Return the [x, y] coordinate for the center point of the cell that contains the specified text.  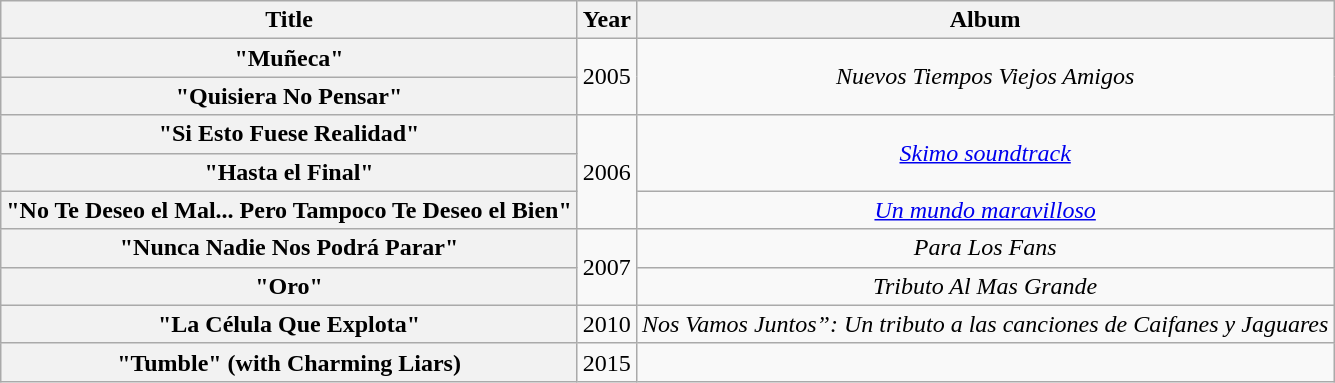
2007 [606, 267]
"Nunca Nadie Nos Podrá Parar" [290, 248]
"Quisiera No Pensar" [290, 96]
"Tumble" (with Charming Liars) [290, 362]
Skimo soundtrack [984, 153]
"Si Esto Fuese Realidad" [290, 134]
"La Célula Que Explota" [290, 324]
Un mundo maravilloso [984, 210]
Year [606, 20]
2010 [606, 324]
"No Te Deseo el Mal... Pero Tampoco Te Deseo el Bien" [290, 210]
"Hasta el Final" [290, 172]
Para Los Fans [984, 248]
Nuevos Tiempos Viejos Amigos [984, 77]
"Muñeca" [290, 58]
Tributo Al Mas Grande [984, 286]
Album [984, 20]
2015 [606, 362]
Title [290, 20]
"Oro" [290, 286]
Nos Vamos Juntos”: Un tributo a las canciones de Caifanes y Jaguares [984, 324]
2006 [606, 172]
2005 [606, 77]
